Pinpoint the cell where the given text exists, returning its (x, y) midpoint coordinate. 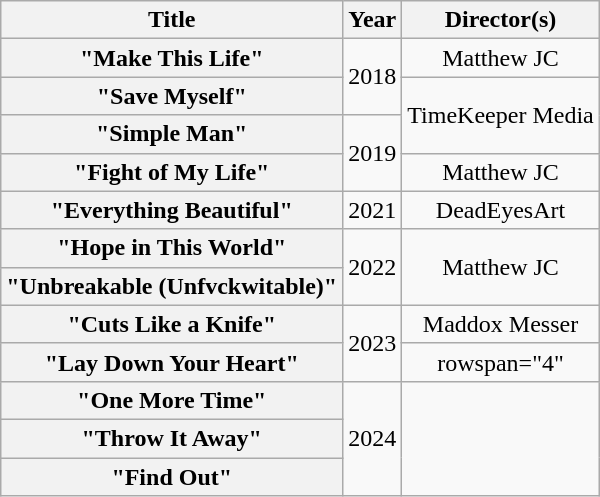
"Lay Down Your Heart" (172, 362)
rowspan="4" (500, 362)
Title (172, 20)
2018 (372, 77)
"Fight of My Life" (172, 172)
"One More Time" (172, 400)
2021 (372, 210)
"Save Myself" (172, 96)
"Cuts Like a Knife" (172, 324)
"Everything Beautiful" (172, 210)
DeadEyesArt (500, 210)
2019 (372, 153)
2024 (372, 438)
Maddox Messer (500, 324)
"Find Out" (172, 477)
Year (372, 20)
"Simple Man" (172, 134)
"Make This Life" (172, 58)
TimeKeeper Media (500, 115)
"Hope in This World" (172, 248)
"Throw It Away" (172, 438)
Director(s) (500, 20)
2022 (372, 267)
2023 (372, 343)
"Unbreakable (Unfvckwitable)" (172, 286)
